Provide the [X, Y] coordinate of the cell's center where the given text is located.  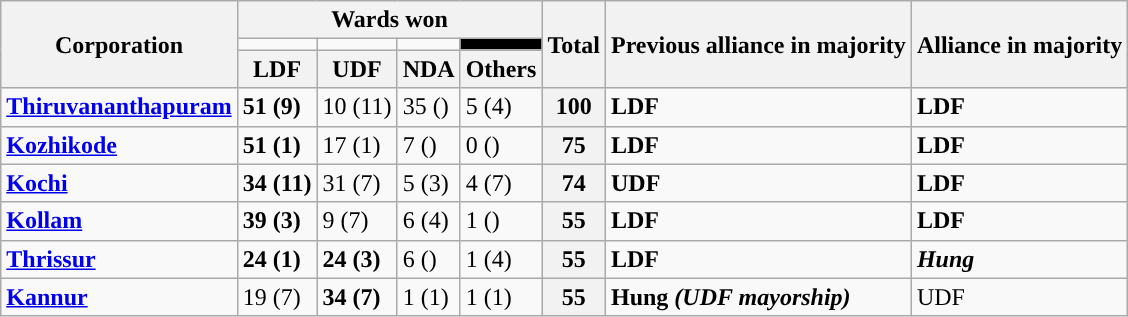
31 (7) [357, 183]
Kochi [119, 183]
4 (7) [501, 183]
0 () [501, 145]
1 () [501, 221]
51 (9) [277, 107]
Kannur [119, 297]
Kollam [119, 221]
74 [574, 183]
75 [574, 145]
51 (1) [277, 145]
39 (3) [277, 221]
Kozhikode [119, 145]
Hung (UDF mayorship) [758, 297]
NDA [428, 69]
6 (4) [428, 221]
Alliance in majority [1019, 44]
1 (4) [501, 259]
Corporation [119, 44]
6 () [428, 259]
10 (11) [357, 107]
Hung [1019, 259]
Others [501, 69]
Previous alliance in majority [758, 44]
Wards won [390, 20]
5 (3) [428, 183]
Thiruvananthapuram [119, 107]
34 (11) [277, 183]
9 (7) [357, 221]
7 () [428, 145]
19 (7) [277, 297]
5 (4) [501, 107]
35 () [428, 107]
24 (3) [357, 259]
Total [574, 44]
17 (1) [357, 145]
24 (1) [277, 259]
100 [574, 107]
Thrissur [119, 259]
34 (7) [357, 297]
